Detect which cell encompasses the target text, then output its [X, Y] center coordinate. 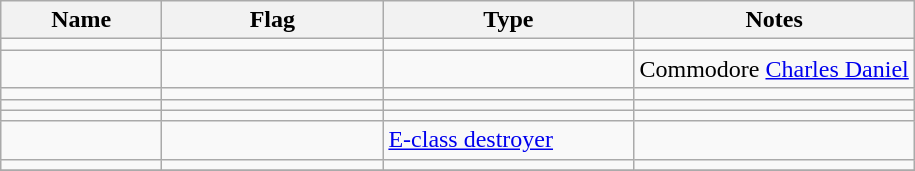
Flag [272, 20]
Notes [774, 20]
Commodore Charles Daniel [774, 69]
E-class destroyer [508, 140]
Name [82, 20]
Type [508, 20]
